Extract the [x, y] coordinate from the center of the cell holding the provided text.  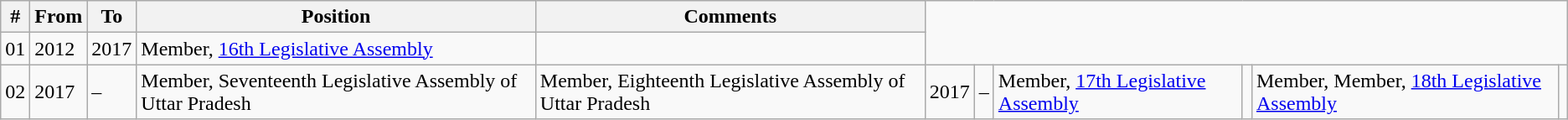
Member, Seventeenth Legislative Assembly of Uttar Pradesh [336, 92]
Position [336, 17]
Member, 17th Legislative Assembly [1117, 92]
To [112, 17]
02 [15, 92]
Comments [730, 17]
Member, Eighteenth Legislative Assembly of Uttar Pradesh [730, 92]
2012 [59, 49]
# [15, 17]
Member, 16th Legislative Assembly [336, 49]
From [59, 17]
Member, Member, 18th Legislative Assembly [1405, 92]
01 [15, 49]
